For the text-containing cell, return its midpoint in [X, Y] coordinate format. 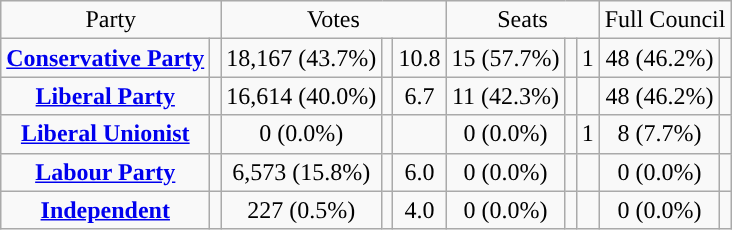
6.0 [420, 172]
Independent [106, 210]
Liberal Party [106, 96]
6.7 [420, 96]
Full Council [665, 20]
16,614 (40.0%) [302, 96]
18,167 (43.7%) [302, 58]
Party [111, 20]
Conservative Party [106, 58]
Seats [522, 20]
Votes [334, 20]
Labour Party [106, 172]
6,573 (15.8%) [302, 172]
227 (0.5%) [302, 210]
11 (42.3%) [506, 96]
10.8 [420, 58]
4.0 [420, 210]
8 (7.7%) [660, 134]
15 (57.7%) [506, 58]
Liberal Unionist [106, 134]
